Capture the cell that displays the provided text and extract its (x, y) central coordinate. 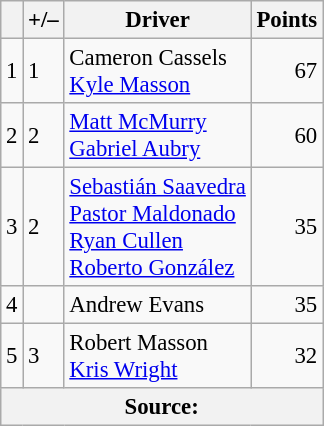
5 (12, 356)
32 (286, 356)
67 (286, 72)
Robert Masson Kris Wright (158, 356)
Source: (162, 407)
Matt McMurry Gabriel Aubry (158, 136)
4 (12, 305)
Sebastián Saavedra Pastor Maldonado Ryan Cullen Roberto González (158, 228)
Cameron Cassels Kyle Masson (158, 72)
+/– (44, 20)
Andrew Evans (158, 305)
Driver (158, 20)
Points (286, 20)
60 (286, 136)
